Determine the (X, Y) coordinate at the center of the cell enclosing the given text.  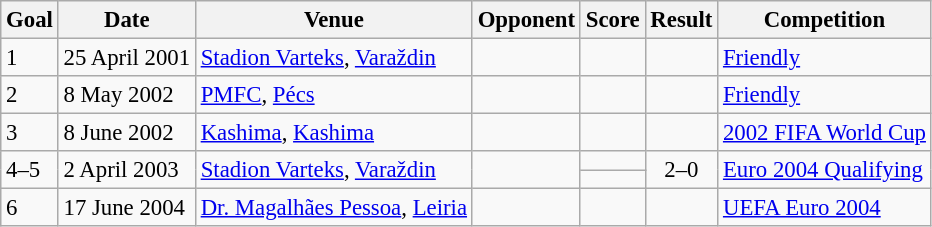
17 June 2004 (126, 208)
25 April 2001 (126, 58)
Euro 2004 Qualifying (825, 170)
8 June 2002 (126, 133)
UEFA Euro 2004 (825, 208)
2 (30, 95)
Kashima, Kashima (334, 133)
Competition (825, 20)
3 (30, 133)
4–5 (30, 170)
Score (612, 20)
PMFC, Pécs (334, 95)
Result (682, 20)
Date (126, 20)
1 (30, 58)
Venue (334, 20)
2002 FIFA World Cup (825, 133)
Dr. Magalhães Pessoa, Leiria (334, 208)
8 May 2002 (126, 95)
Opponent (526, 20)
Goal (30, 20)
2 April 2003 (126, 170)
2–0 (682, 170)
6 (30, 208)
